Return (x, y) of the center of cell containing provided text 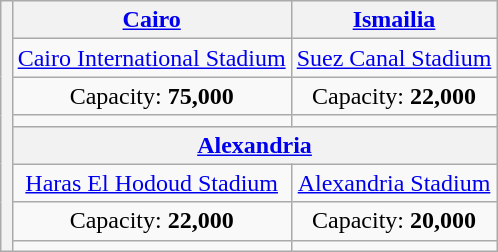
Capacity: 20,000 (394, 221)
Alexandria (254, 145)
Suez Canal Stadium (394, 58)
Capacity: 75,000 (152, 96)
Cairo (152, 20)
Haras El Hodoud Stadium (152, 183)
Ismailia (394, 20)
Cairo International Stadium (152, 58)
Alexandria Stadium (394, 183)
